For the text-containing cell, return its midpoint in [x, y] coordinate format. 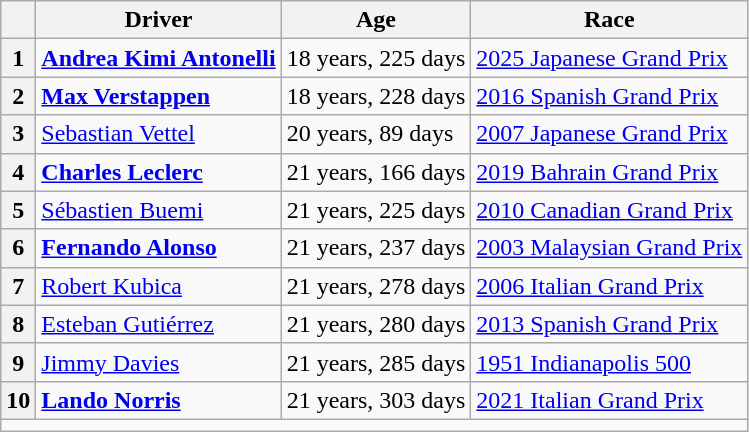
Race [610, 20]
21 years, 303 days [376, 400]
Driver [158, 20]
21 years, 237 days [376, 248]
21 years, 225 days [376, 210]
Sébastien Buemi [158, 210]
21 years, 278 days [376, 286]
Max Verstappen [158, 96]
18 years, 225 days [376, 58]
2007 Japanese Grand Prix [610, 134]
20 years, 89 days [376, 134]
4 [18, 172]
2019 Bahrain Grand Prix [610, 172]
Esteban Gutiérrez [158, 324]
3 [18, 134]
2016 Spanish Grand Prix [610, 96]
10 [18, 400]
Jimmy Davies [158, 362]
7 [18, 286]
Robert Kubica [158, 286]
2010 Canadian Grand Prix [610, 210]
2006 Italian Grand Prix [610, 286]
Lando Norris [158, 400]
21 years, 285 days [376, 362]
1 [18, 58]
Sebastian Vettel [158, 134]
1951 Indianapolis 500 [610, 362]
Age [376, 20]
5 [18, 210]
21 years, 166 days [376, 172]
6 [18, 248]
Fernando Alonso [158, 248]
18 years, 228 days [376, 96]
Charles Leclerc [158, 172]
21 years, 280 days [376, 324]
8 [18, 324]
2013 Spanish Grand Prix [610, 324]
2003 Malaysian Grand Prix [610, 248]
2025 Japanese Grand Prix [610, 58]
9 [18, 362]
2021 Italian Grand Prix [610, 400]
Andrea Kimi Antonelli [158, 58]
2 [18, 96]
